Find where the given text appears and provide that cell's center as [x, y] coordinate. 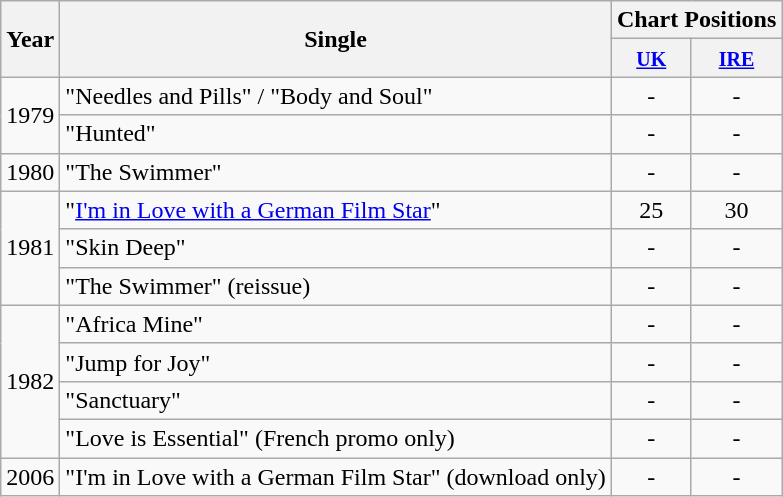
"Jump for Joy" [336, 362]
Chart Positions [696, 20]
"I'm in Love with a German Film Star" (download only) [336, 477]
"Love is Essential" (French promo only) [336, 438]
IRE [736, 58]
"I'm in Love with a German Film Star" [336, 210]
Year [30, 39]
2006 [30, 477]
Single [336, 39]
1979 [30, 115]
1980 [30, 172]
"Africa Mine" [336, 324]
"The Swimmer" [336, 172]
"Hunted" [336, 134]
"Needles and Pills" / "Body and Soul" [336, 96]
1982 [30, 381]
"Skin Deep" [336, 248]
30 [736, 210]
"Sanctuary" [336, 400]
"The Swimmer" (reissue) [336, 286]
25 [651, 210]
1981 [30, 248]
UK [651, 58]
